Pinpoint the cell where the given text exists, returning its (X, Y) midpoint coordinate. 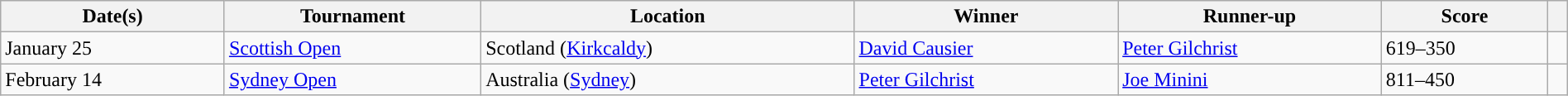
David Causier (986, 48)
Winner (986, 17)
Location (668, 17)
811–450 (1464, 79)
619–350 (1464, 48)
Scottish Open (352, 48)
Australia (Sydney) (668, 79)
Joe Minini (1250, 79)
February 14 (112, 79)
January 25 (112, 48)
Runner-up (1250, 17)
Sydney Open (352, 79)
Tournament (352, 17)
Score (1464, 17)
Date(s) (112, 17)
Scotland (Kirkcaldy) (668, 48)
